For the text-containing cell, return its midpoint in (X, Y) coordinate format. 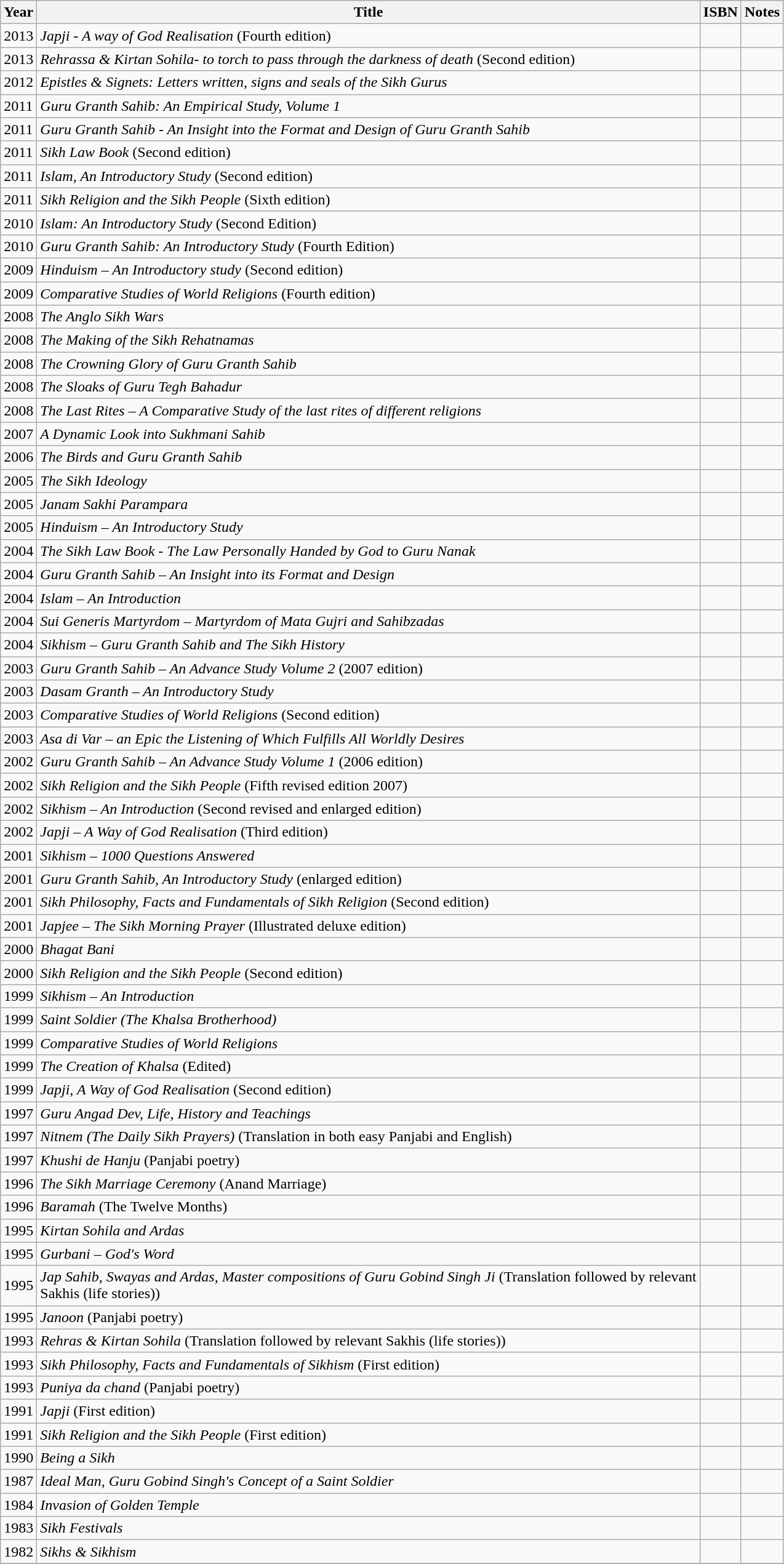
Notes (762, 12)
Islam: An Introductory Study (Second Edition) (368, 223)
ISBN (720, 12)
Sikh Religion and the Sikh People (First edition) (368, 1435)
The Making of the Sikh Rehatnamas (368, 340)
Japjee – The Sikh Morning Prayer (Illustrated deluxe edition) (368, 926)
Sikh Festivals (368, 1528)
1982 (18, 1552)
Year (18, 12)
Rehras & Kirtan Sohila (Translation followed by relevant Sakhis (life stories)) (368, 1341)
Ideal Man, Guru Gobind Singh's Concept of a Saint Soldier (368, 1482)
Sikh Philosophy, Facts and Fundamentals of Sikhism (First edition) (368, 1364)
Baramah (The Twelve Months) (368, 1207)
Japji – A Way of God Realisation (Third edition) (368, 832)
The Last Rites – A Comparative Study of the last rites of different religions (368, 411)
Islam, An Introductory Study (Second edition) (368, 176)
Jap Sahib, Swayas and Ardas, Master compositions of Guru Gobind Singh Ji (Translation followed by relevantSakhis (life stories)) (368, 1285)
Guru Granth Sahib, An Introductory Study (enlarged edition) (368, 879)
Guru Granth Sahib: An Empirical Study, Volume 1 (368, 106)
Dasam Granth – An Introductory Study (368, 692)
Japji (First edition) (368, 1411)
Rehrassa & Kirtan Sohila- to torch to pass through the darkness of death (Second edition) (368, 59)
Sikhism – An Introduction (368, 996)
The Sikh Marriage Ceremony (Anand Marriage) (368, 1184)
Sikh Religion and the Sikh People (Second edition) (368, 972)
Comparative Studies of World Religions (Second edition) (368, 715)
2006 (18, 457)
Sui Generis Martyrdom – Martyrdom of Mata Gujri and Sahibzadas (368, 621)
Guru Granth Sahib: An Introductory Study (Fourth Edition) (368, 246)
Sikhism – Guru Granth Sahib and The Sikh History (368, 644)
The Sloaks of Guru Tegh Bahadur (368, 387)
The Crowning Glory of Guru Granth Sahib (368, 364)
Sikh Religion and the Sikh People (Fifth revised edition 2007) (368, 785)
The Anglo Sikh Wars (368, 317)
Saint Soldier (The Khalsa Brotherhood) (368, 1019)
Title (368, 12)
The Birds and Guru Granth Sahib (368, 457)
Sikh Religion and the Sikh People (Sixth edition) (368, 199)
Hinduism – An Introductory Study (368, 527)
Japji, A Way of God Realisation (Second edition) (368, 1090)
Japji - A way of God Realisation (Fourth edition) (368, 36)
Janam Sakhi Parampara (368, 504)
1983 (18, 1528)
2012 (18, 82)
The Sikh Law Book - The Law Personally Handed by God to Guru Nanak (368, 551)
2007 (18, 434)
Epistles & Signets: Letters written, signs and seals of the Sikh Gurus (368, 82)
Guru Granth Sahib - An Insight into the Format and Design of Guru Granth Sahib (368, 129)
Sikh Philosophy, Facts and Fundamentals of Sikh Religion (Second edition) (368, 902)
Comparative Studies of World Religions (Fourth edition) (368, 294)
Hinduism – An Introductory study (Second edition) (368, 270)
1984 (18, 1505)
Being a Sikh (368, 1458)
Sikhs & Sikhism (368, 1552)
1990 (18, 1458)
Nitnem (The Daily Sikh Prayers) (Translation in both easy Panjabi and English) (368, 1137)
A Dynamic Look into Sukhmani Sahib (368, 434)
Gurbani – God's Word (368, 1254)
Comparative Studies of World Religions (368, 1043)
Sikh Law Book (Second edition) (368, 153)
Asa di Var – an Epic the Listening of Which Fulfills All Worldly Desires (368, 739)
Bhagat Bani (368, 949)
Janoon (Panjabi poetry) (368, 1317)
Sikhism – An Introduction (Second revised and enlarged edition) (368, 809)
1987 (18, 1482)
Kirtan Sohila and Ardas (368, 1230)
The Sikh Ideology (368, 481)
Guru Granth Sahib – An Advance Study Volume 1 (2006 edition) (368, 762)
Khushi de Hanju (Panjabi poetry) (368, 1160)
Guru Granth Sahib – An Insight into its Format and Design (368, 574)
Guru Angad Dev, Life, History and Teachings (368, 1113)
The Creation of Khalsa (Edited) (368, 1067)
Puniya da chand (Panjabi poetry) (368, 1387)
Sikhism – 1000 Questions Answered (368, 856)
Invasion of Golden Temple (368, 1505)
Guru Granth Sahib – An Advance Study Volume 2 (2007 edition) (368, 668)
Islam – An Introduction (368, 598)
